For the text-containing cell, return its midpoint in (X, Y) coordinate format. 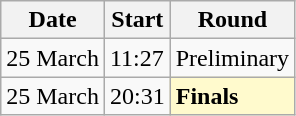
Preliminary (232, 58)
Finals (232, 96)
Start (137, 20)
20:31 (137, 96)
Date (53, 20)
11:27 (137, 58)
Round (232, 20)
